Detect which cell encompasses the target text, then output its [X, Y] center coordinate. 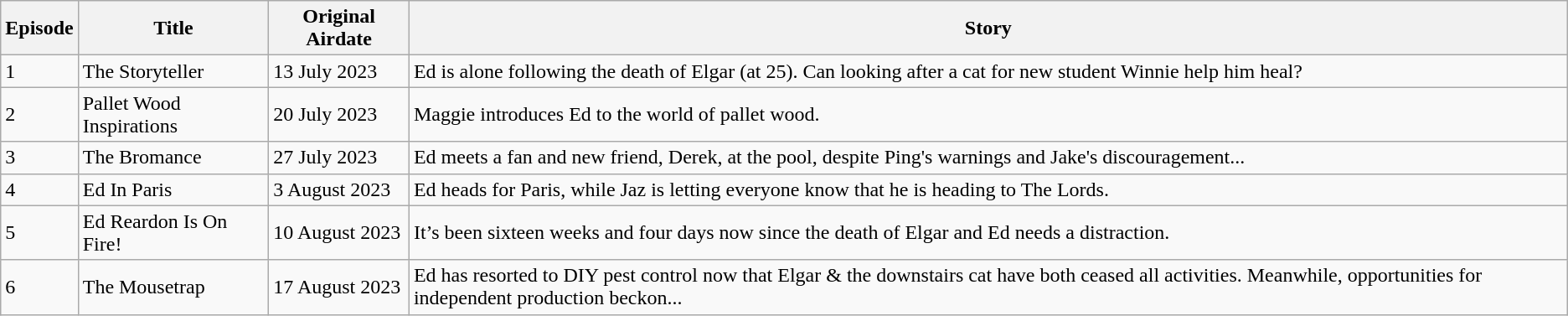
17 August 2023 [339, 287]
Ed meets a fan and new friend, Derek, at the pool, despite Ping's warnings and Jake's discouragement... [988, 158]
Ed is alone following the death of Elgar (at 25). Can looking after a cat for new student Winnie help him heal? [988, 71]
It’s been sixteen weeks and four days now since the death of Elgar and Ed needs a distraction. [988, 233]
Episode [39, 28]
Ed In Paris [173, 189]
4 [39, 189]
2 [39, 114]
Original Airdate [339, 28]
Maggie introduces Ed to the world of pallet wood. [988, 114]
6 [39, 287]
3 [39, 158]
20 July 2023 [339, 114]
The Storyteller [173, 71]
1 [39, 71]
Story [988, 28]
The Mousetrap [173, 287]
Pallet Wood Inspirations [173, 114]
The Bromance [173, 158]
27 July 2023 [339, 158]
13 July 2023 [339, 71]
3 August 2023 [339, 189]
Ed heads for Paris, while Jaz is letting everyone know that he is heading to The Lords. [988, 189]
Title [173, 28]
Ed Reardon Is On Fire! [173, 233]
10 August 2023 [339, 233]
5 [39, 233]
